Return (x, y) of the center of cell containing provided text 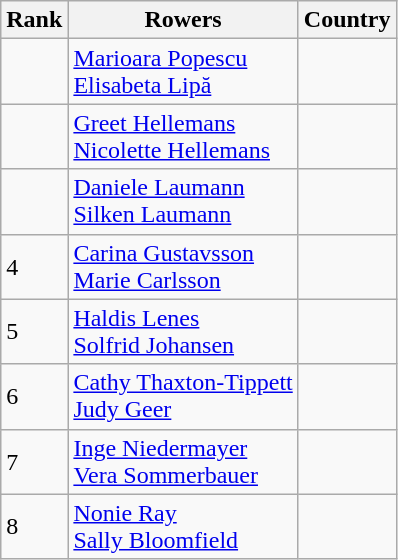
Haldis LenesSolfrid Johansen (183, 332)
Country (347, 20)
Nonie RaySally Bloomfield (183, 526)
Inge NiedermayerVera Sommerbauer (183, 462)
Rank (34, 20)
8 (34, 526)
Carina GustavssonMarie Carlsson (183, 266)
Greet HellemansNicolette Hellemans (183, 136)
5 (34, 332)
7 (34, 462)
Marioara PopescuElisabeta Lipă (183, 72)
Cathy Thaxton-TippettJudy Geer (183, 396)
Daniele LaumannSilken Laumann (183, 202)
6 (34, 396)
4 (34, 266)
Rowers (183, 20)
